Locate the cell with the specified text and output its [X, Y] center coordinate. 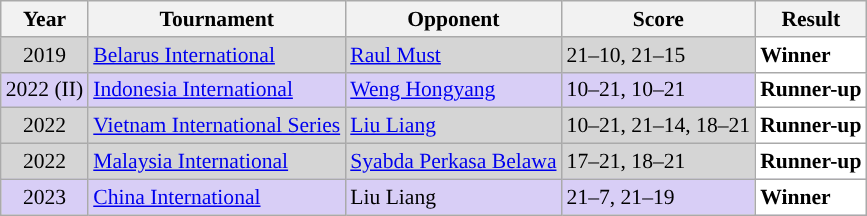
Weng Hongyang [453, 90]
17–21, 18–21 [659, 162]
Score [659, 19]
2022 (II) [44, 90]
10–21, 21–14, 18–21 [659, 126]
Year [44, 19]
Indonesia International [216, 90]
China International [216, 197]
2019 [44, 55]
Raul Must [453, 55]
Malaysia International [216, 162]
21–10, 21–15 [659, 55]
2023 [44, 197]
Syabda Perkasa Belawa [453, 162]
Opponent [453, 19]
Result [810, 19]
Belarus International [216, 55]
Tournament [216, 19]
Vietnam International Series [216, 126]
10–21, 10–21 [659, 90]
21–7, 21–19 [659, 197]
